From the cell containing the given text, extract its center point as (x, y) coordinate. 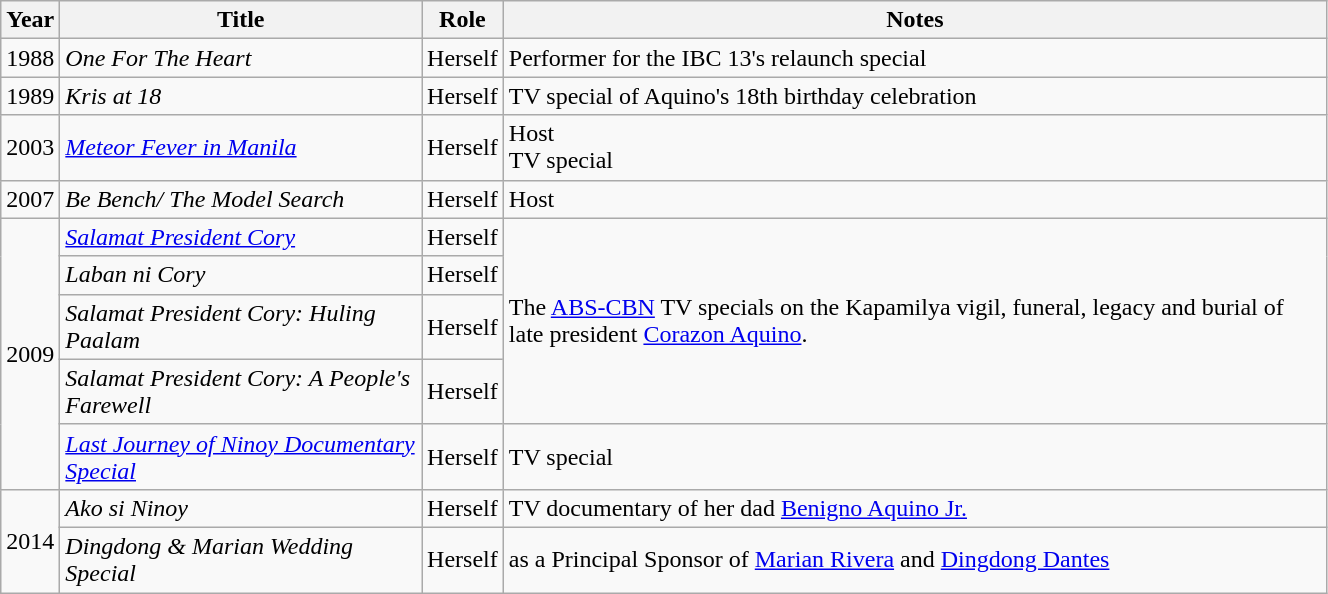
Meteor Fever in Manila (241, 148)
The ABS-CBN TV specials on the Kapamilya vigil, funeral, legacy and burial of late president Corazon Aquino. (914, 321)
1989 (30, 96)
Host (914, 199)
Laban ni Cory (241, 275)
Title (241, 20)
2014 (30, 540)
Notes (914, 20)
Year (30, 20)
Be Bench/ The Model Search (241, 199)
Last Journey of Ninoy Documentary Special (241, 456)
1988 (30, 58)
Performer for the IBC 13's relaunch special (914, 58)
Dingdong & Marian Wedding Special (241, 560)
2003 (30, 148)
Ako si Ninoy (241, 508)
TV special of Aquino's 18th birthday celebration (914, 96)
One For The Heart (241, 58)
TV documentary of her dad Benigno Aquino Jr. (914, 508)
Kris at 18 (241, 96)
2009 (30, 354)
TV special (914, 456)
Salamat President Cory: Huling Paalam (241, 326)
as a Principal Sponsor of Marian Rivera and Dingdong Dantes (914, 560)
2007 (30, 199)
Salamat President Cory: A People's Farewell (241, 392)
Role (463, 20)
Salamat President Cory (241, 237)
HostTV special (914, 148)
